Provide the (X, Y) coordinate of the cell's center where the given text is located.  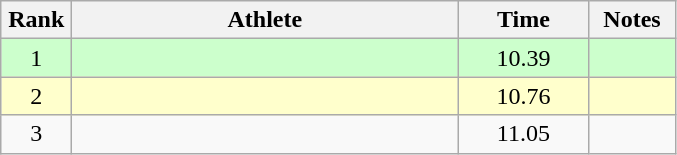
10.76 (524, 96)
Time (524, 20)
Athlete (265, 20)
11.05 (524, 134)
10.39 (524, 58)
Notes (632, 20)
2 (36, 96)
1 (36, 58)
3 (36, 134)
Rank (36, 20)
